Find where the given text appears and provide that cell's center as (x, y) coordinate. 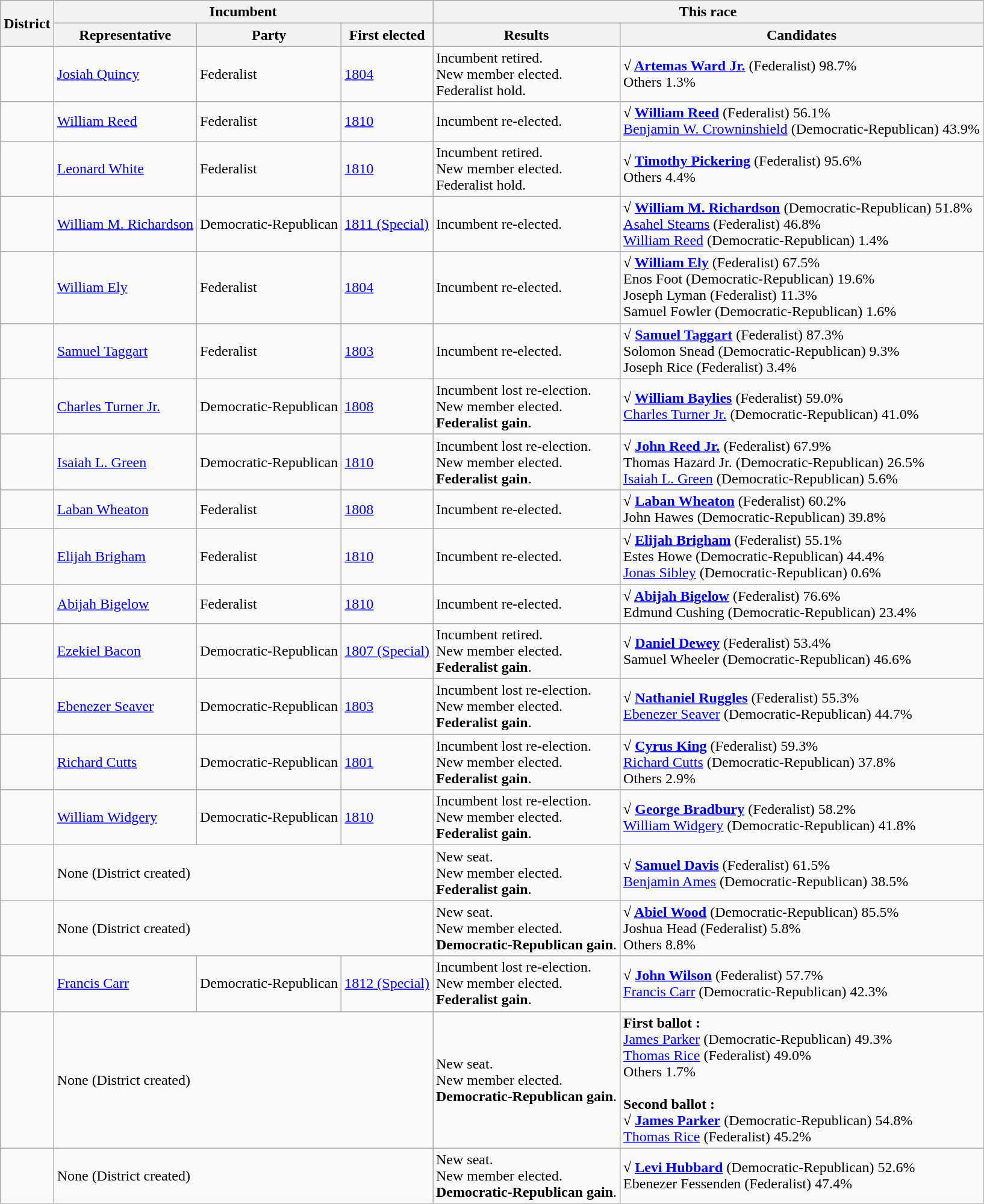
Leonard White (125, 169)
√ George Bradbury (Federalist) 58.2%William Widgery (Democratic-Republican) 41.8% (802, 818)
1812 (Special) (387, 984)
√ William Ely (Federalist) 67.5%Enos Foot (Democratic-Republican) 19.6%Joseph Lyman (Federalist) 11.3%Samuel Fowler (Democratic-Republican) 1.6% (802, 288)
1801 (387, 762)
√ Daniel Dewey (Federalist) 53.4%Samuel Wheeler (Democratic-Republican) 46.6% (802, 651)
William Reed (125, 122)
√ Cyrus King (Federalist) 59.3%Richard Cutts (Democratic-Republican) 37.8%Others 2.9% (802, 762)
This race (708, 12)
Incumbent (243, 12)
√ Abiel Wood (Democratic-Republican) 85.5%Joshua Head (Federalist) 5.8%Others 8.8% (802, 928)
√ William M. Richardson (Democratic-Republican) 51.8%Asahel Stearns (Federalist) 46.8%William Reed (Democratic-Republican) 1.4% (802, 224)
√ Laban Wheaton (Federalist) 60.2%John Hawes (Democratic-Republican) 39.8% (802, 509)
First elected (387, 35)
√ Abijah Bigelow (Federalist) 76.6%Edmund Cushing (Democratic-Republican) 23.4% (802, 603)
Party (269, 35)
Charles Turner Jr. (125, 406)
√ Timothy Pickering (Federalist) 95.6%Others 4.4% (802, 169)
1811 (Special) (387, 224)
√ John Wilson (Federalist) 57.7%Francis Carr (Democratic-Republican) 42.3% (802, 984)
William Ely (125, 288)
Results (526, 35)
Josiah Quincy (125, 74)
√ Samuel Davis (Federalist) 61.5%Benjamin Ames (Democratic-Republican) 38.5% (802, 873)
William M. Richardson (125, 224)
William Widgery (125, 818)
Incumbent retired.New member elected.Federalist gain. (526, 651)
Francis Carr (125, 984)
√ Samuel Taggart (Federalist) 87.3%Solomon Snead (Democratic-Republican) 9.3%Joseph Rice (Federalist) 3.4% (802, 351)
√ Elijah Brigham (Federalist) 55.1%Estes Howe (Democratic-Republican) 44.4%Jonas Sibley (Democratic-Republican) 0.6% (802, 556)
Laban Wheaton (125, 509)
District (27, 23)
√ Artemas Ward Jr. (Federalist) 98.7%Others 1.3% (802, 74)
Isaiah L. Green (125, 462)
√ Levi Hubbard (Democratic-Republican) 52.6%Ebenezer Fessenden (Federalist) 47.4% (802, 1176)
New seat.New member elected.Federalist gain. (526, 873)
Samuel Taggart (125, 351)
Candidates (802, 35)
√ John Reed Jr. (Federalist) 67.9%Thomas Hazard Jr. (Democratic-Republican) 26.5%Isaiah L. Green (Democratic-Republican) 5.6% (802, 462)
√ Nathaniel Ruggles (Federalist) 55.3%Ebenezer Seaver (Democratic-Republican) 44.7% (802, 707)
√ William Reed (Federalist) 56.1%Benjamin W. Crowninshield (Democratic-Republican) 43.9% (802, 122)
1807 (Special) (387, 651)
Ebenezer Seaver (125, 707)
Abijah Bigelow (125, 603)
Ezekiel Bacon (125, 651)
Elijah Brigham (125, 556)
Richard Cutts (125, 762)
Representative (125, 35)
√ William Baylies (Federalist) 59.0%Charles Turner Jr. (Democratic-Republican) 41.0% (802, 406)
